Scan for the cell matching the given text and deliver its [X, Y] coordinate at center. 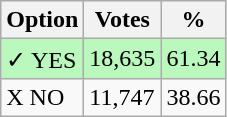
% [194, 20]
Votes [122, 20]
✓ YES [42, 59]
38.66 [194, 97]
61.34 [194, 59]
Option [42, 20]
11,747 [122, 97]
X NO [42, 97]
18,635 [122, 59]
